Pinpoint the cell where the given text exists, returning its (x, y) midpoint coordinate. 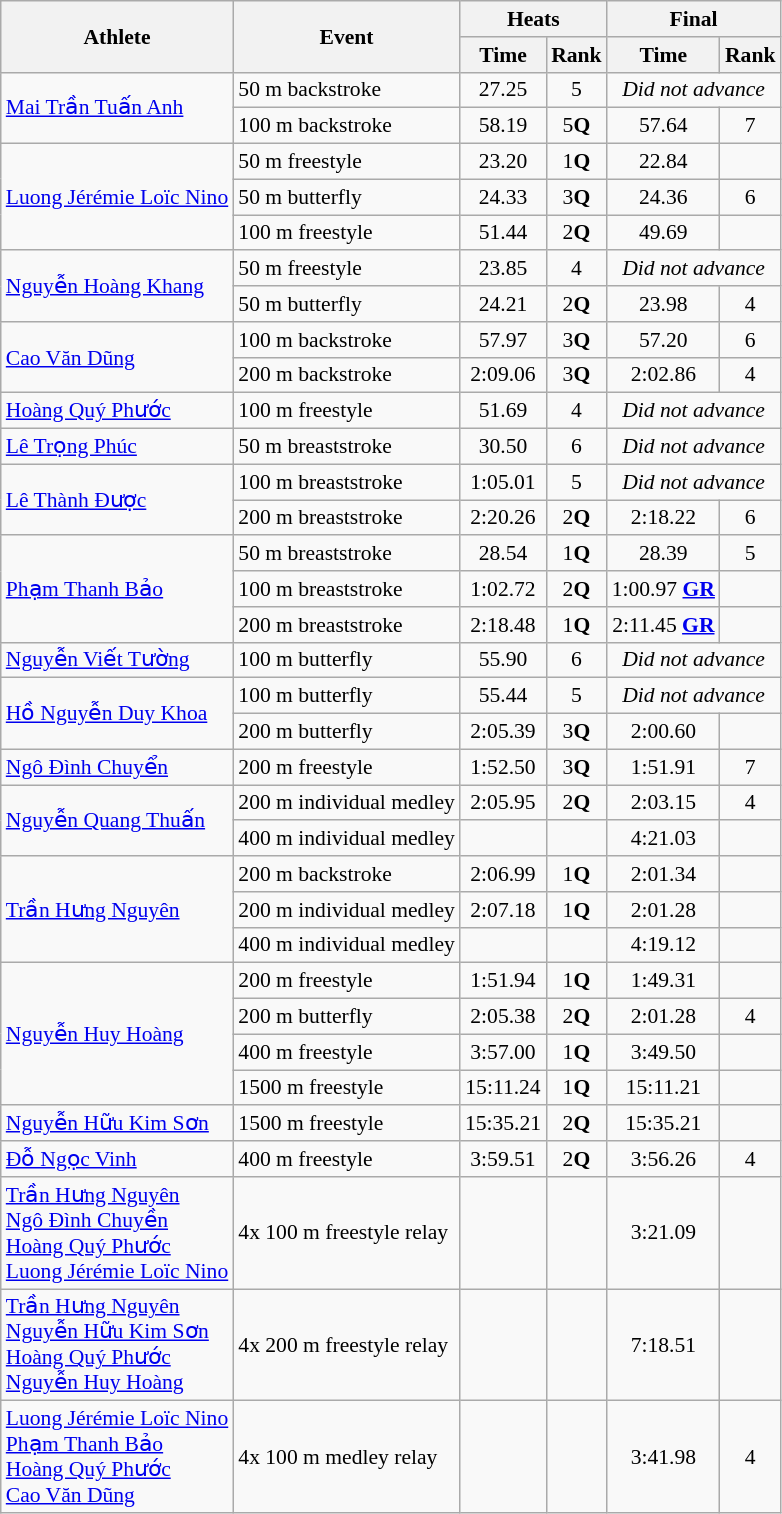
Lê Trọng Phúc (118, 447)
2:11.45 GR (664, 625)
15:11.24 (503, 1088)
Heats (534, 19)
4:21.03 (664, 839)
57.20 (664, 340)
Đỗ Ngọc Vinh (118, 1159)
3:59.51 (503, 1159)
5Q (576, 126)
57.97 (503, 340)
Athlete (118, 36)
2:05.39 (503, 732)
2:03.15 (664, 803)
Phạm Thanh Bảo (118, 590)
Nguyễn Hoàng Khang (118, 286)
Trần Hưng Nguyên (118, 910)
1:52.50 (503, 767)
Nguyễn Quang Thuấn (118, 820)
3:56.26 (664, 1159)
58.19 (503, 126)
51.44 (503, 233)
28.54 (503, 554)
55.44 (503, 696)
Mai Trần Tuấn Anh (118, 108)
3:41.98 (664, 1457)
2:01.34 (664, 874)
Luong Jérémie Loïc Nino (118, 198)
Event (346, 36)
Ngô Đình Chuyển (118, 767)
7:18.51 (664, 1345)
24.21 (503, 304)
3:57.00 (503, 1052)
24.33 (503, 197)
1:49.31 (664, 981)
Luong Jérémie Loïc NinoPhạm Thanh BảoHoàng Quý PhướcCao Văn Dũng (118, 1457)
3:21.09 (664, 1233)
2:05.38 (503, 1017)
1:05.01 (503, 482)
Hồ Nguyễn Duy Khoa (118, 714)
1:00.97 GR (664, 589)
2:18.48 (503, 625)
2:07.18 (503, 910)
Nguyễn Viết Tường (118, 660)
Trần Hưng NguyênNguyễn Hữu Kim SơnHoàng Quý PhướcNguyễn Huy Hoàng (118, 1345)
1:51.94 (503, 981)
2:20.26 (503, 518)
28.39 (664, 554)
2:00.60 (664, 732)
Hoàng Quý Phước (118, 411)
49.69 (664, 233)
27.25 (503, 90)
4x 200 m freestyle relay (346, 1345)
2:09.06 (503, 375)
2:02.86 (664, 375)
Nguyễn Huy Hoàng (118, 1034)
2:06.99 (503, 874)
55.90 (503, 660)
15:11.21 (664, 1088)
23.20 (503, 162)
23.85 (503, 269)
Cao Văn Dũng (118, 358)
4:19.12 (664, 945)
Trần Hưng NguyênNgô Đình ChuyềnHoàng Quý PhướcLuong Jérémie Loïc Nino (118, 1233)
2:05.95 (503, 803)
1:02.72 (503, 589)
Lê Thành Được (118, 500)
1:51.91 (664, 767)
4x 100 m freestyle relay (346, 1233)
30.50 (503, 447)
4x 100 m medley relay (346, 1457)
50 m backstroke (346, 90)
51.69 (503, 411)
3:49.50 (664, 1052)
2:18.22 (664, 518)
23.98 (664, 304)
22.84 (664, 162)
24.36 (664, 197)
Final (694, 19)
Nguyễn Hữu Kim Sơn (118, 1124)
57.64 (664, 126)
